Return (x, y) of the center of cell containing provided text 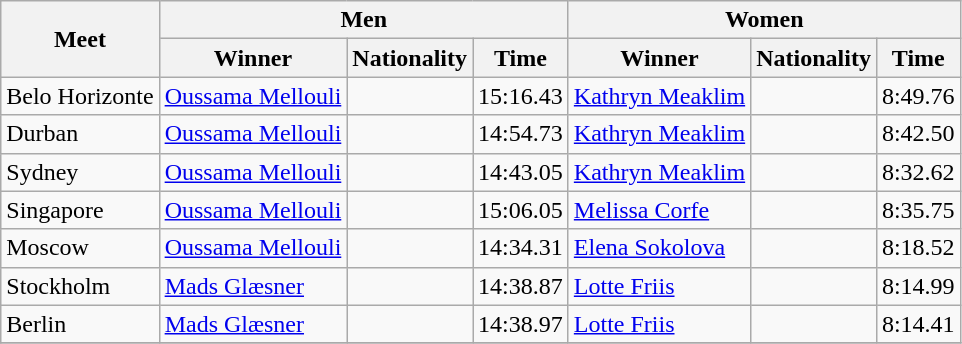
8:49.76 (918, 96)
Belo Horizonte (80, 96)
8:18.52 (918, 248)
Women (764, 20)
Stockholm (80, 286)
8:32.62 (918, 172)
Melissa Corfe (659, 210)
14:38.97 (521, 324)
Durban (80, 134)
Sydney (80, 172)
Berlin (80, 324)
Men (364, 20)
8:42.50 (918, 134)
Moscow (80, 248)
15:16.43 (521, 96)
14:54.73 (521, 134)
8:14.99 (918, 286)
14:34.31 (521, 248)
14:43.05 (521, 172)
Meet (80, 39)
8:14.41 (918, 324)
15:06.05 (521, 210)
Singapore (80, 210)
8:35.75 (918, 210)
14:38.87 (521, 286)
Elena Sokolova (659, 248)
